Extract the (X, Y) coordinate from the center of the cell holding the provided text.  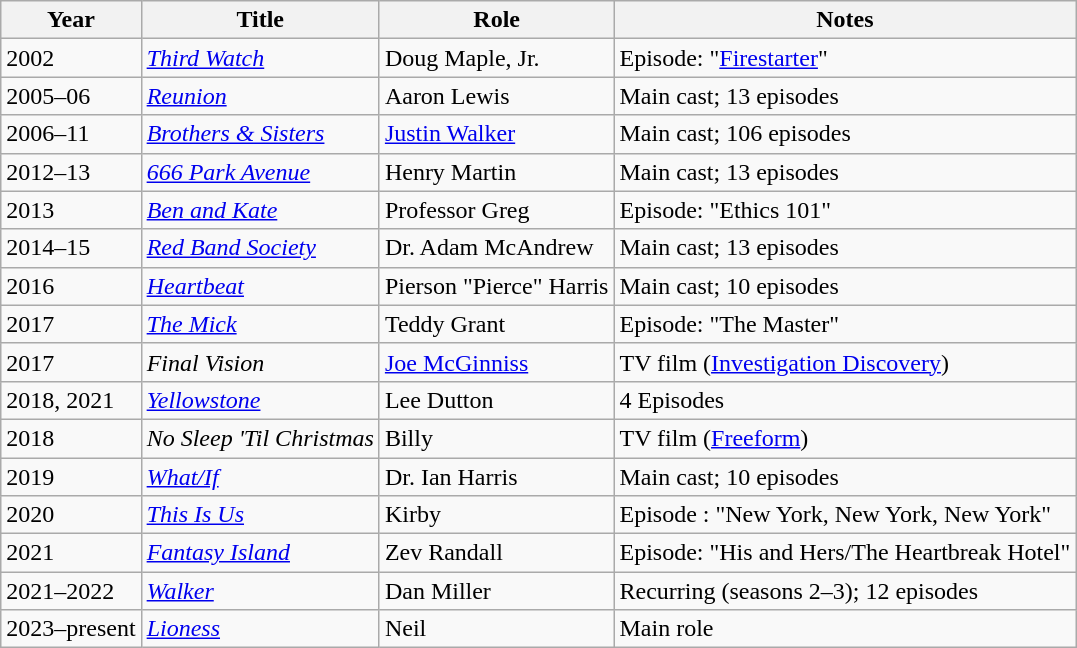
2021 (71, 553)
2021–2022 (71, 591)
2018 (71, 438)
Heartbeat (260, 286)
Recurring (seasons 2–3); 12 episodes (845, 591)
Role (496, 20)
2014–15 (71, 248)
2005–06 (71, 96)
2012–13 (71, 172)
Fantasy Island (260, 553)
Ben and Kate (260, 210)
TV film (Freeform) (845, 438)
Justin Walker (496, 134)
Episode: "Ethics 101" (845, 210)
Episode : "New York, New York, New York" (845, 515)
Dan Miller (496, 591)
Lee Dutton (496, 400)
Doug Maple, Jr. (496, 58)
Henry Martin (496, 172)
2018, 2021 (71, 400)
2016 (71, 286)
Walker (260, 591)
Main role (845, 629)
What/If (260, 477)
Notes (845, 20)
TV film (Investigation Discovery) (845, 362)
No Sleep 'Til Christmas (260, 438)
4 Episodes (845, 400)
Neil (496, 629)
Lioness (260, 629)
Year (71, 20)
Reunion (260, 96)
2019 (71, 477)
Episode: "His and Hers/The Heartbreak Hotel" (845, 553)
2013 (71, 210)
Third Watch (260, 58)
Episode: "Firestarter" (845, 58)
Brothers & Sisters (260, 134)
Zev Randall (496, 553)
Joe McGinniss (496, 362)
Final Vision (260, 362)
Red Band Society (260, 248)
Yellowstone (260, 400)
2002 (71, 58)
The Mick (260, 324)
Kirby (496, 515)
Main cast; 106 episodes (845, 134)
Professor Greg (496, 210)
Episode: "The Master" (845, 324)
Title (260, 20)
Aaron Lewis (496, 96)
Dr. Ian Harris (496, 477)
This Is Us (260, 515)
2020 (71, 515)
Pierson "Pierce" Harris (496, 286)
Billy (496, 438)
2023–present (71, 629)
Dr. Adam McAndrew (496, 248)
2006–11 (71, 134)
Teddy Grant (496, 324)
666 Park Avenue (260, 172)
